From the cell containing the given text, extract its center point as (X, Y) coordinate. 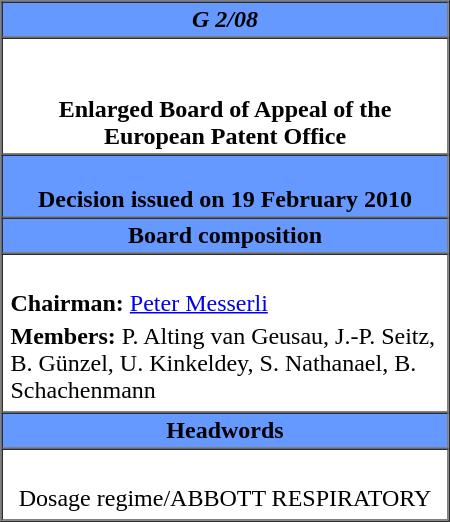
Chairman: Peter Messerli Members: P. Alting van Geusau, J.-P. Seitz, B. Günzel, U. Kinkeldey, S. Nathanael, B. Schachenmann (226, 334)
Enlarged Board of Appeal of the European Patent Office (226, 96)
Board composition (226, 236)
G 2/08 (226, 20)
Decision issued on 19 February 2010 (226, 186)
Headwords (226, 430)
Members: P. Alting van Geusau, J.-P. Seitz, B. Günzel, U. Kinkeldey, S. Nathanael, B. Schachenmann (225, 363)
Chairman: Peter Messerli (225, 303)
